Capture the cell that displays the provided text and extract its [x, y] central coordinate. 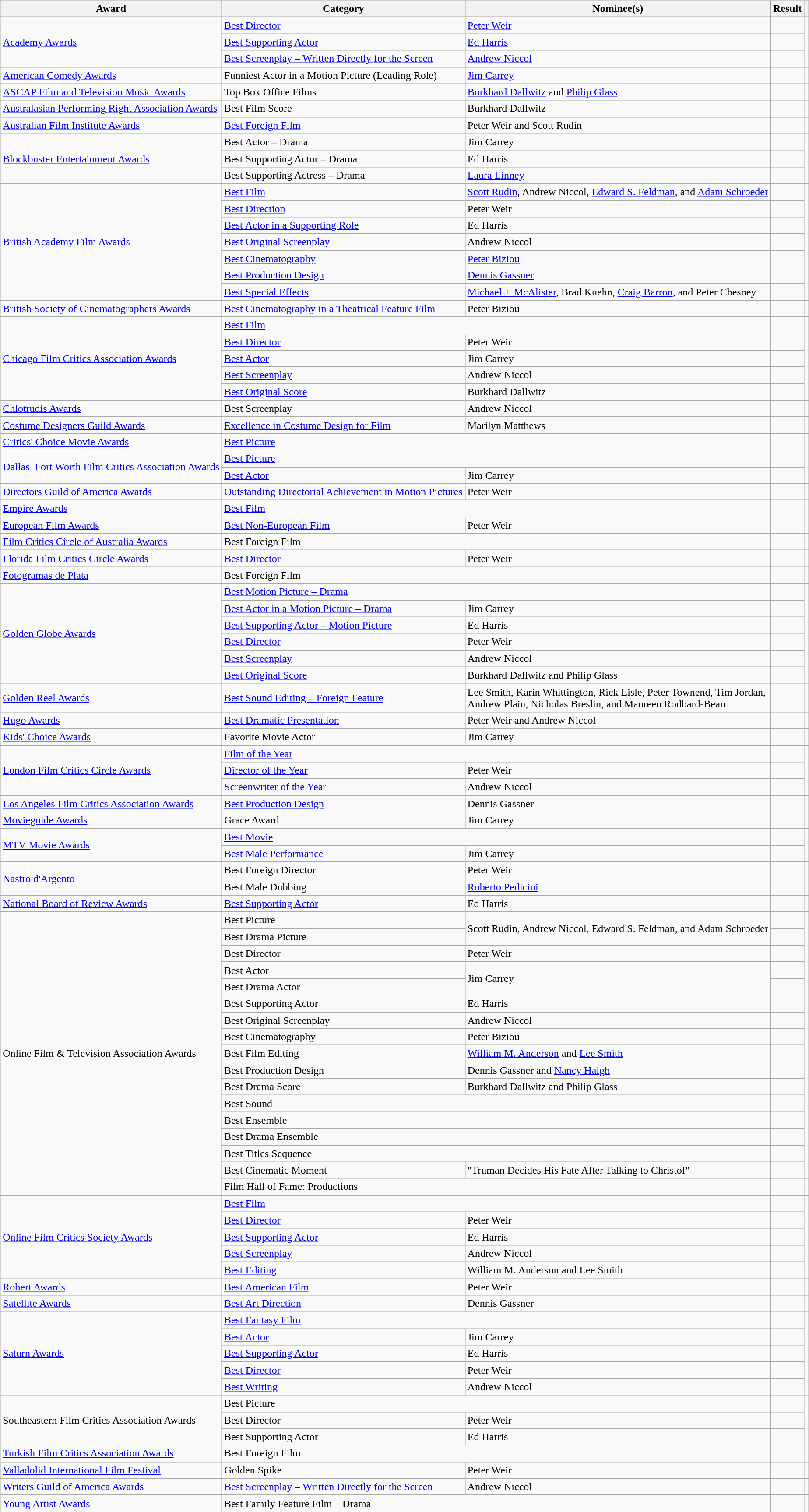
Best Drama Actor [344, 987]
Best Actor in a Motion Picture – Drama [344, 608]
Peter Weir and Scott Rudin [618, 125]
Grace Award [344, 820]
Chlotrudis Awards [111, 408]
"Truman Decides His Fate After Talking to Christof" [618, 1170]
Southeastern Film Critics Association Awards [111, 1420]
Nastro d'Argento [111, 879]
British Society of Cinematographers Awards [111, 309]
Best Actor in a Supporting Role [344, 225]
Satellite Awards [111, 1304]
Laura Linney [618, 175]
Turkish Film Critics Association Awards [111, 1453]
Los Angeles Film Critics Association Awards [111, 804]
Best Male Dubbing [344, 887]
Best Male Performance [344, 854]
Best Film Score [344, 109]
Empire Awards [111, 509]
Best Art Direction [344, 1304]
Best Direction [344, 209]
Michael J. McAlister, Brad Kuehn, Craig Barron, and Peter Chesney [618, 292]
MTV Movie Awards [111, 845]
Marilyn Matthews [618, 425]
Best Drama Picture [344, 937]
Favorite Movie Actor [344, 737]
Online Film & Television Association Awards [111, 1053]
Costume Designers Guild Awards [111, 425]
Academy Awards [111, 42]
Golden Reel Awards [111, 698]
Golden Spike [344, 1470]
Fotogramas de Plata [111, 575]
European Film Awards [111, 525]
ASCAP Film and Television Music Awards [111, 92]
Best Writing [344, 1387]
British Academy Film Awards [111, 242]
Best American Film [344, 1287]
Saturn Awards [111, 1354]
Best Titles Sequence [496, 1153]
Best Drama Score [344, 1087]
Movieguide Awards [111, 820]
Best Special Effects [344, 292]
Best Supporting Actor – Motion Picture [344, 625]
Golden Globe Awards [111, 633]
Outstanding Directorial Achievement in Motion Pictures [344, 492]
Best Sound Editing – Foreign Feature [344, 698]
Best Actor – Drama [344, 142]
Film Hall of Fame: Productions [496, 1187]
Australian Film Institute Awards [111, 125]
Best Movie [496, 837]
Hugo Awards [111, 720]
Valladolid International Film Festival [111, 1470]
National Board of Review Awards [111, 904]
Best Cinematography in a Theatrical Feature Film [344, 309]
Roberto Pedicini [618, 887]
Best Editing [344, 1270]
Nominee(s) [618, 9]
Kids' Choice Awards [111, 737]
Dallas–Fort Worth Film Critics Association Awards [111, 467]
Best Fantasy Film [496, 1320]
Excellence in Costume Design for Film [344, 425]
Dennis Gassner and Nancy Haigh [618, 1070]
Result [788, 9]
Best Sound [496, 1104]
Online Film Critics Society Awards [111, 1237]
Writers Guild of America Awards [111, 1487]
Best Ensemble [496, 1120]
Lee Smith, Karin Whittington, Rick Lisle, Peter Townend, Tim Jordan, Andrew Plain, Nicholas Breslin, and Maureen Rodbard-Bean [618, 698]
Young Artist Awards [111, 1503]
Chicago Film Critics Association Awards [111, 359]
Best Foreign Director [344, 870]
Critics' Choice Movie Awards [111, 442]
Film Critics Circle of Australia Awards [111, 542]
Best Film Editing [344, 1054]
Best Drama Ensemble [496, 1137]
Category [344, 9]
Best Motion Picture – Drama [496, 592]
Best Supporting Actor – Drama [344, 158]
Peter Weir and Andrew Niccol [618, 720]
Film of the Year [496, 753]
Screenwriter of the Year [344, 787]
Best Non-European Film [344, 525]
Florida Film Critics Circle Awards [111, 559]
Blockbuster Entertainment Awards [111, 158]
Robert Awards [111, 1287]
Director of the Year [344, 770]
Australasian Performing Right Association Awards [111, 109]
Best Family Feature Film – Drama [496, 1503]
Best Cinematic Moment [344, 1170]
Award [111, 9]
American Comedy Awards [111, 75]
Best Dramatic Presentation [344, 720]
London Film Critics Circle Awards [111, 770]
Top Box Office Films [344, 92]
Directors Guild of America Awards [111, 492]
Funniest Actor in a Motion Picture (Leading Role) [344, 75]
Best Supporting Actress – Drama [344, 175]
